Extract the (X, Y) coordinate from the center of the cell holding the provided text.  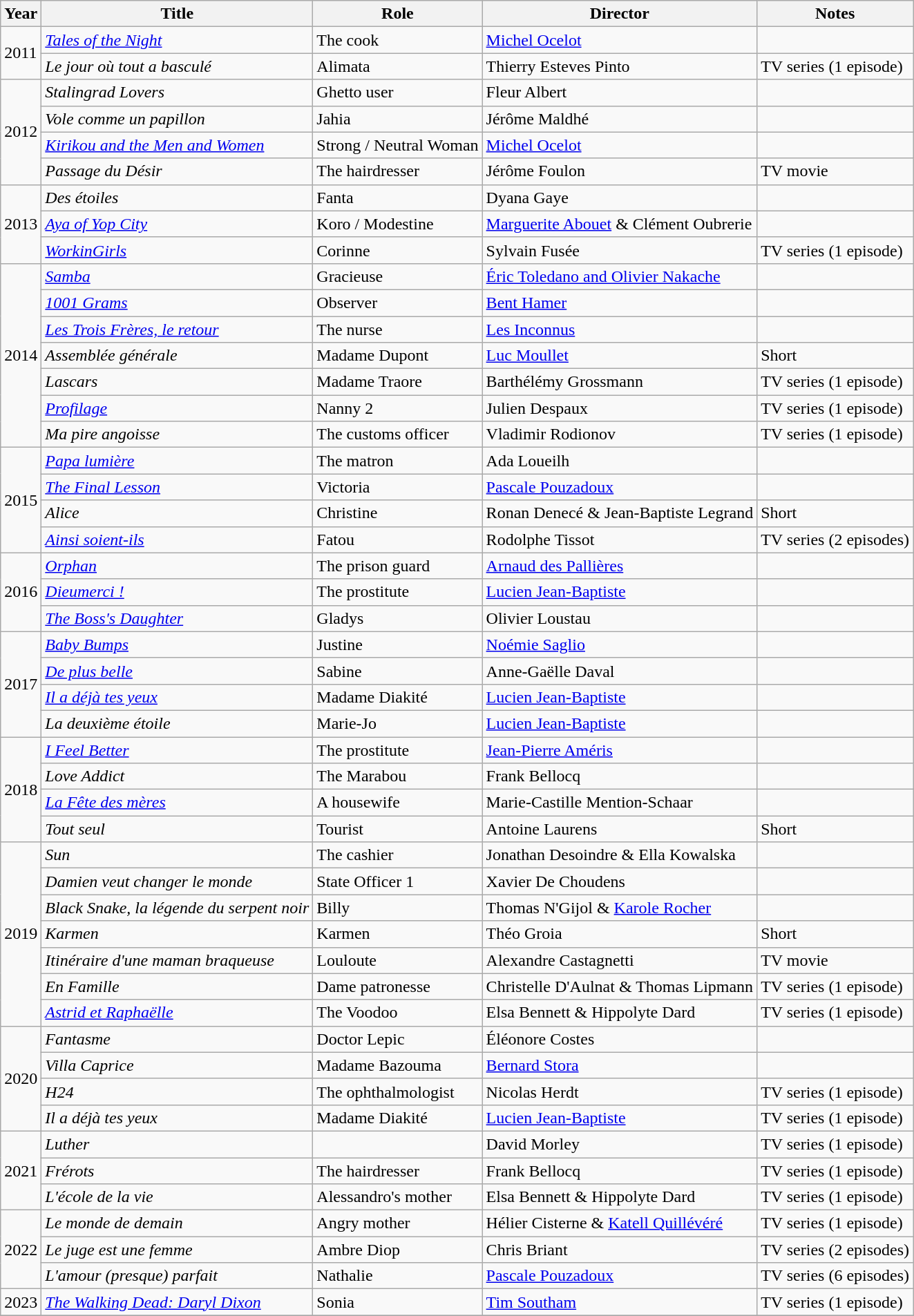
Marie-Castille Mention-Schaar (620, 803)
Koro / Modestine (398, 224)
Le jour où tout a basculé (177, 66)
2022 (21, 1250)
Fanta (398, 198)
Nathalie (398, 1276)
Éric Toledano and Olivier Nakache (620, 276)
2023 (21, 1302)
Director (620, 14)
Aya of Yop City (177, 224)
Gracieuse (398, 276)
Vladimir Rodionov (620, 435)
Marguerite Abouet & Clément Oubrerie (620, 224)
Itinéraire d'une maman braqueuse (177, 960)
A housewife (398, 803)
The Voodoo (398, 1013)
Tourist (398, 829)
Angry mother (398, 1223)
Profilage (177, 408)
Théo Groia (620, 934)
L'amour (presque) parfait (177, 1276)
De plus belle (177, 671)
Alice (177, 513)
Ghetto user (398, 93)
The matron (398, 461)
Chris Briant (620, 1250)
Barthélémy Grossmann (620, 382)
Observer (398, 303)
Jonathan Desoindre & Ella Kowalska (620, 855)
1001 Grams (177, 303)
Ma pire angoisse (177, 435)
2015 (21, 500)
Jean-Pierre Améris (620, 750)
Ainsi soient-ils (177, 540)
2011 (21, 53)
Anne-Gaëlle Daval (620, 671)
2020 (21, 1078)
Sylvain Fusée (620, 250)
Julien Despaux (620, 408)
2018 (21, 789)
Rodolphe Tissot (620, 540)
La Fête des mères (177, 803)
Madame Traore (398, 382)
Les Trois Frères, le retour (177, 330)
Ronan Denecé & Jean-Baptiste Legrand (620, 513)
Tales of the Night (177, 40)
Nanny 2 (398, 408)
2019 (21, 934)
The prison guard (398, 566)
David Morley (620, 1144)
Doctor Lepic (398, 1039)
2012 (21, 132)
The ophthalmologist (398, 1091)
Ada Loueilh (620, 461)
Passage du Désir (177, 171)
Corinne (398, 250)
Title (177, 14)
The cook (398, 40)
Les Inconnus (620, 330)
2017 (21, 684)
Madame Bazouma (398, 1065)
Éléonore Costes (620, 1039)
La deuxième étoile (177, 723)
Notes (835, 14)
Luc Moullet (620, 356)
WorkinGirls (177, 250)
Hélier Cisterne & Katell Quillévéré (620, 1223)
I Feel Better (177, 750)
State Officer 1 (398, 881)
Des étoiles (177, 198)
Alimata (398, 66)
Thomas N'Gijol & Karole Rocher (620, 908)
Role (398, 14)
Ambre Diop (398, 1250)
Samba (177, 276)
En Famille (177, 986)
Billy (398, 908)
Arnaud des Pallières (620, 566)
TV series (6 episodes) (835, 1276)
Nicolas Herdt (620, 1091)
Astrid et Raphaëlle (177, 1013)
Sun (177, 855)
Papa lumière (177, 461)
2013 (21, 224)
Le monde de demain (177, 1223)
Fleur Albert (620, 93)
The Boss's Daughter (177, 618)
The Walking Dead: Daryl Dixon (177, 1302)
Assemblée générale (177, 356)
2016 (21, 592)
The cashier (398, 855)
Tim Southam (620, 1302)
The nurse (398, 330)
Victoria (398, 487)
Thierry Esteves Pinto (620, 66)
Olivier Loustau (620, 618)
Antoine Laurens (620, 829)
Love Addict (177, 776)
Dieumerci ! (177, 592)
Dame patronesse (398, 986)
Year (21, 14)
Villa Caprice (177, 1065)
Christine (398, 513)
Le juge est une femme (177, 1250)
Jérôme Maldhé (620, 119)
H24 (177, 1091)
Lascars (177, 382)
Tout seul (177, 829)
Frérots (177, 1171)
Gladys (398, 618)
Marie-Jo (398, 723)
Kirikou and the Men and Women (177, 145)
Xavier De Choudens (620, 881)
L'école de la vie (177, 1197)
Orphan (177, 566)
Fatou (398, 540)
Madame Dupont (398, 356)
Vole comme un papillon (177, 119)
Alexandre Castagnetti (620, 960)
The Marabou (398, 776)
Christelle D'Aulnat & Thomas Lipmann (620, 986)
Black Snake, la légende du serpent noir (177, 908)
Dyana Gaye (620, 198)
2021 (21, 1170)
Jérôme Foulon (620, 171)
Noémie Saglio (620, 645)
Justine (398, 645)
Louloute (398, 960)
Baby Bumps (177, 645)
Damien veut changer le monde (177, 881)
Fantasme (177, 1039)
Sabine (398, 671)
Sonia (398, 1302)
Alessandro's mother (398, 1197)
Bernard Stora (620, 1065)
Jahia (398, 119)
Bent Hamer (620, 303)
The Final Lesson (177, 487)
The customs officer (398, 435)
Strong / Neutral Woman (398, 145)
2014 (21, 355)
Luther (177, 1144)
Stalingrad Lovers (177, 93)
